For the text-containing cell, return its midpoint in [X, Y] coordinate format. 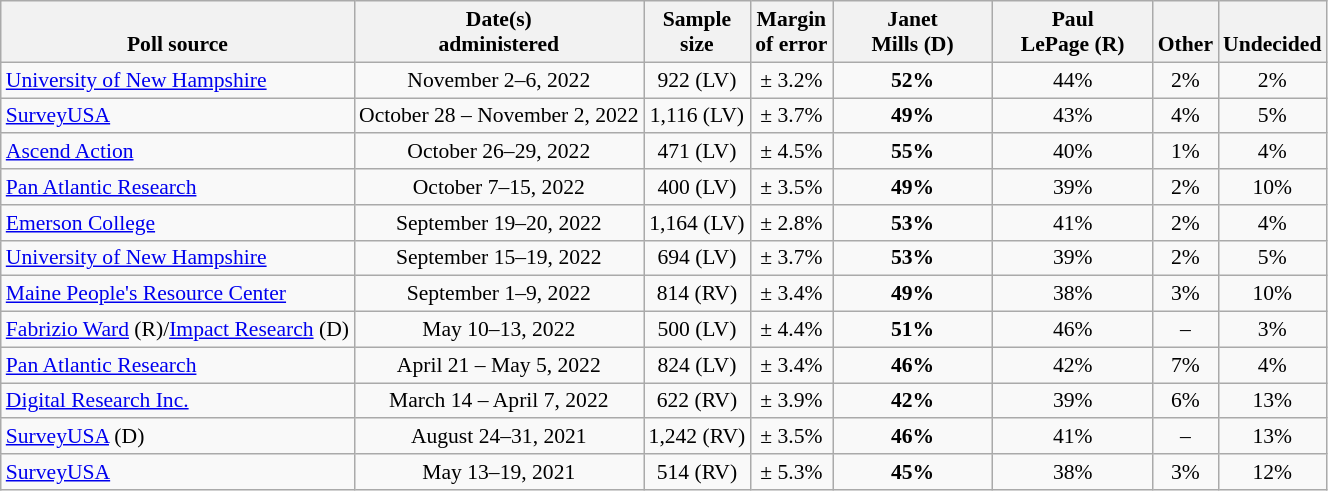
Maine People's Resource Center [178, 294]
± 5.3% [791, 472]
514 (RV) [698, 472]
Digital Research Inc. [178, 401]
824 (LV) [698, 365]
40% [1073, 152]
6% [1186, 401]
October 26–29, 2022 [499, 152]
400 (LV) [698, 187]
October 28 – November 2, 2022 [499, 116]
814 (RV) [698, 294]
PaulLePage (R) [1073, 32]
April 21 – May 5, 2022 [499, 365]
± 4.4% [791, 330]
SurveyUSA (D) [178, 437]
May 13–19, 2021 [499, 472]
Other [1186, 32]
52% [912, 80]
September 15–19, 2022 [499, 258]
500 (LV) [698, 330]
± 2.8% [791, 223]
± 3.9% [791, 401]
1% [1186, 152]
44% [1073, 80]
JanetMills (D) [912, 32]
622 (RV) [698, 401]
Fabrizio Ward (R)/Impact Research (D) [178, 330]
43% [1073, 116]
Ascend Action [178, 152]
± 3.2% [791, 80]
51% [912, 330]
August 24–31, 2021 [499, 437]
1,164 (LV) [698, 223]
Date(s)administered [499, 32]
45% [912, 472]
55% [912, 152]
1,242 (RV) [698, 437]
471 (LV) [698, 152]
November 2–6, 2022 [499, 80]
May 10–13, 2022 [499, 330]
October 7–15, 2022 [499, 187]
12% [1272, 472]
1,116 (LV) [698, 116]
Emerson College [178, 223]
7% [1186, 365]
September 1–9, 2022 [499, 294]
694 (LV) [698, 258]
922 (LV) [698, 80]
September 19–20, 2022 [499, 223]
Samplesize [698, 32]
Marginof error [791, 32]
Poll source [178, 32]
Undecided [1272, 32]
± 4.5% [791, 152]
March 14 – April 7, 2022 [499, 401]
